From the cell containing the given text, extract its center point as [x, y] coordinate. 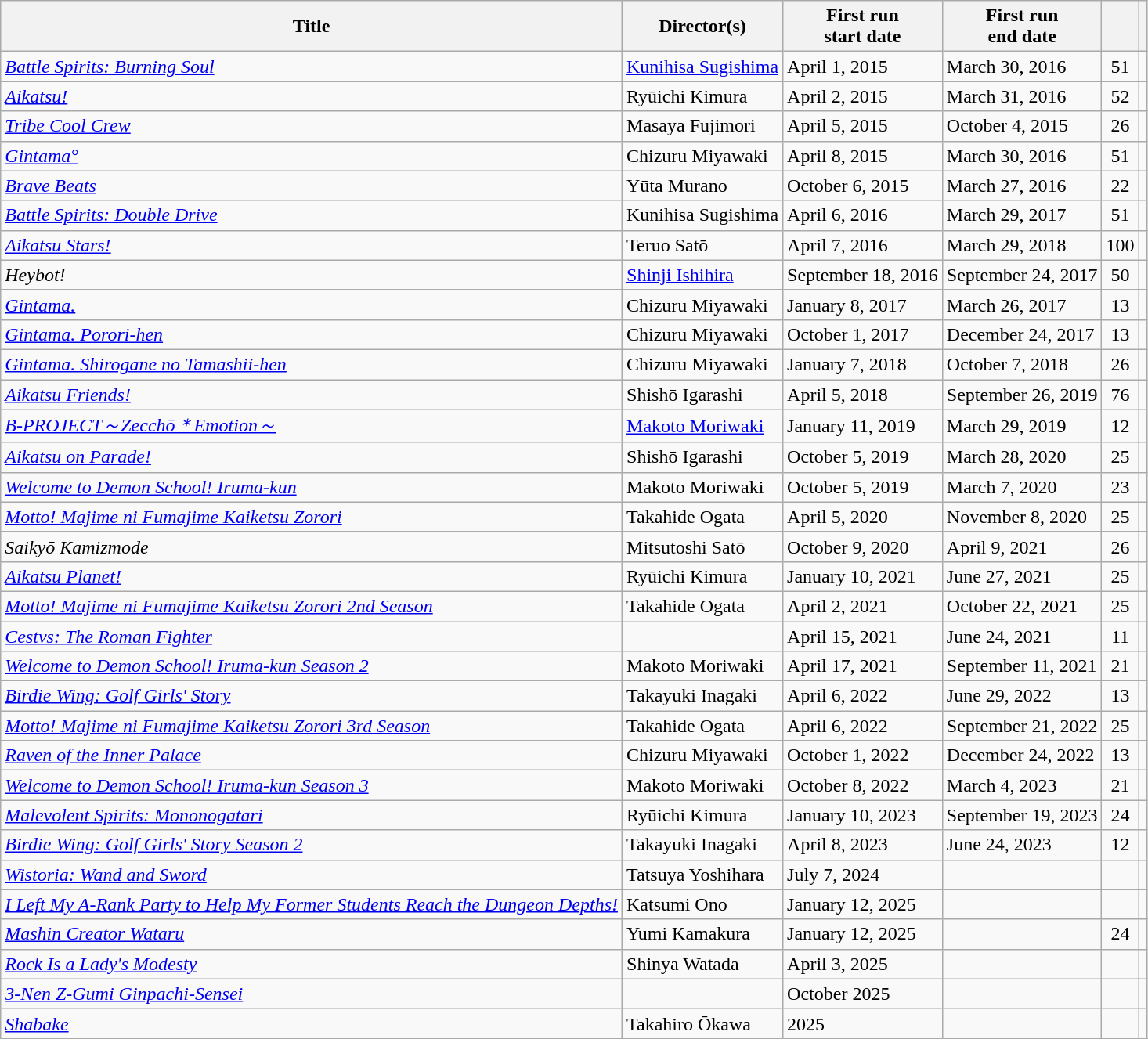
Mashin Creator Wataru [312, 934]
Shinji Ishihira [703, 275]
22 [1120, 186]
23 [1120, 487]
April 8, 2015 [863, 156]
November 8, 2020 [1022, 517]
Cestvs: The Roman Fighter [312, 637]
March 29, 2017 [1022, 215]
Battle Spirits: Burning Soul [312, 67]
March 29, 2019 [1022, 426]
76 [1120, 394]
June 24, 2023 [1022, 845]
Katsumi Ono [703, 904]
Gintama° [312, 156]
Aikatsu on Parade! [312, 457]
B-PROJECT～Zecchō＊Emotion～ [312, 426]
52 [1120, 96]
Gintama. Shirogane no Tamashii-hen [312, 364]
Saikyō Kamizmode [312, 547]
January 7, 2018 [863, 364]
Motto! Majime ni Fumajime Kaiketsu Zorori [312, 517]
Aikatsu! [312, 96]
April 6, 2016 [863, 215]
Aikatsu Stars! [312, 245]
Yūta Murano [703, 186]
September 18, 2016 [863, 275]
Masaya Fujimori [703, 126]
April 5, 2015 [863, 126]
Birdie Wing: Golf Girls' Story [312, 696]
100 [1120, 245]
April 5, 2020 [863, 517]
April 2, 2021 [863, 606]
June 24, 2021 [1022, 637]
April 5, 2018 [863, 394]
Heybot! [312, 275]
January 8, 2017 [863, 305]
October 9, 2020 [863, 547]
April 17, 2021 [863, 666]
April 7, 2016 [863, 245]
September 11, 2021 [1022, 666]
Battle Spirits: Double Drive [312, 215]
Brave Beats [312, 186]
Yumi Kamakura [703, 934]
October 8, 2022 [863, 785]
December 24, 2022 [1022, 756]
First runstart date [863, 27]
Shabake [312, 1023]
March 31, 2016 [1022, 96]
March 29, 2018 [1022, 245]
Welcome to Demon School! Iruma-kun [312, 487]
April 15, 2021 [863, 637]
June 29, 2022 [1022, 696]
October 6, 2015 [863, 186]
April 3, 2025 [863, 964]
April 2, 2015 [863, 96]
October 1, 2017 [863, 334]
March 4, 2023 [1022, 785]
2025 [863, 1023]
Director(s) [703, 27]
Tribe Cool Crew [312, 126]
October 22, 2021 [1022, 606]
Title [312, 27]
September 19, 2023 [1022, 815]
Welcome to Demon School! Iruma-kun Season 2 [312, 666]
March 26, 2017 [1022, 305]
Welcome to Demon School! Iruma-kun Season 3 [312, 785]
Gintama. Porori-hen [312, 334]
Takahiro Ōkawa [703, 1023]
Motto! Majime ni Fumajime Kaiketsu Zorori 2nd Season [312, 606]
Tatsuya Yoshihara [703, 875]
First runend date [1022, 27]
March 7, 2020 [1022, 487]
October 7, 2018 [1022, 364]
December 24, 2017 [1022, 334]
Wistoria: Wand and Sword [312, 875]
October 2025 [863, 994]
March 27, 2016 [1022, 186]
April 9, 2021 [1022, 547]
January 11, 2019 [863, 426]
Mitsutoshi Satō [703, 547]
October 4, 2015 [1022, 126]
Raven of the Inner Palace [312, 756]
October 1, 2022 [863, 756]
Motto! Majime ni Fumajime Kaiketsu Zorori 3rd Season [312, 726]
3-Nen Z-Gumi Ginpachi-Sensei [312, 994]
Shinya Watada [703, 964]
April 8, 2023 [863, 845]
11 [1120, 637]
January 10, 2023 [863, 815]
September 21, 2022 [1022, 726]
I Left My A-Rank Party to Help My Former Students Reach the Dungeon Depths! [312, 904]
March 28, 2020 [1022, 457]
July 7, 2024 [863, 875]
June 27, 2021 [1022, 576]
Aikatsu Friends! [312, 394]
Gintama. [312, 305]
Birdie Wing: Golf Girls' Story Season 2 [312, 845]
January 10, 2021 [863, 576]
Aikatsu Planet! [312, 576]
September 26, 2019 [1022, 394]
April 1, 2015 [863, 67]
Rock Is a Lady's Modesty [312, 964]
September 24, 2017 [1022, 275]
50 [1120, 275]
Malevolent Spirits: Mononogatari [312, 815]
Teruo Satō [703, 245]
